Return [x, y] of the center of cell containing provided text 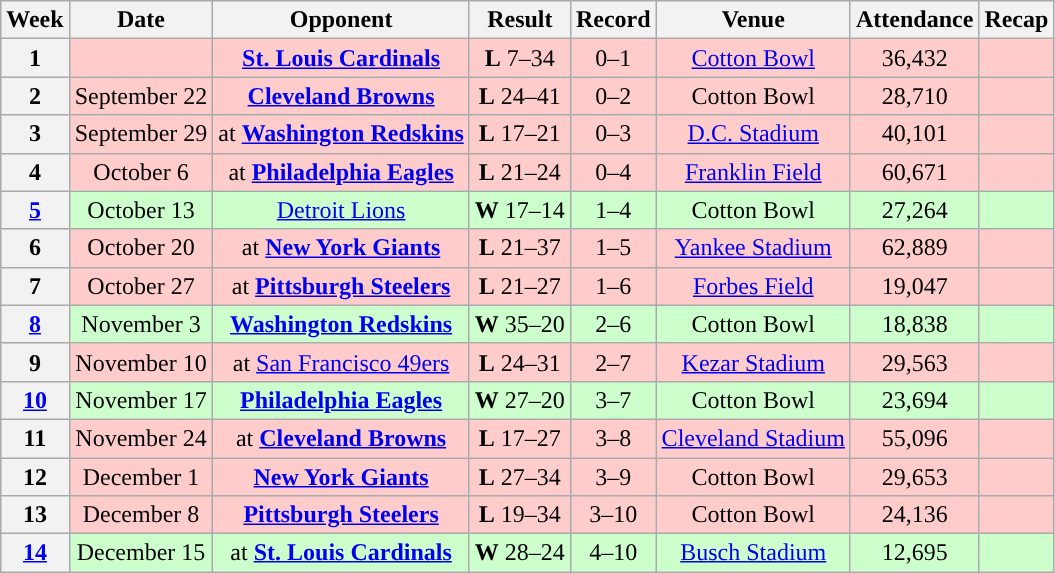
at St. Louis Cardinals [341, 553]
L 7–34 [520, 58]
Cleveland Browns [341, 96]
4–10 [613, 553]
September 22 [141, 96]
L 24–31 [520, 362]
6 [35, 248]
at Philadelphia Eagles [341, 172]
November 10 [141, 362]
3 [35, 134]
Franklin Field [753, 172]
Detroit Lions [341, 210]
1–4 [613, 210]
1–5 [613, 248]
Yankee Stadium [753, 248]
at San Francisco 49ers [341, 362]
St. Louis Cardinals [341, 58]
W 28–24 [520, 553]
3–9 [613, 477]
Opponent [341, 20]
Pittsburgh Steelers [341, 515]
October 20 [141, 248]
10 [35, 400]
at Washington Redskins [341, 134]
at Pittsburgh Steelers [341, 286]
Busch Stadium [753, 553]
Philadelphia Eagles [341, 400]
at New York Giants [341, 248]
19,047 [914, 286]
L 24–41 [520, 96]
Venue [753, 20]
Kezar Stadium [753, 362]
October 13 [141, 210]
62,889 [914, 248]
12,695 [914, 553]
September 29 [141, 134]
55,096 [914, 438]
D.C. Stadium [753, 134]
27,264 [914, 210]
at Cleveland Browns [341, 438]
December 15 [141, 553]
28,710 [914, 96]
November 24 [141, 438]
0–2 [613, 96]
0–4 [613, 172]
9 [35, 362]
L 17–21 [520, 134]
December 8 [141, 515]
14 [35, 553]
December 1 [141, 477]
29,653 [914, 477]
Date [141, 20]
7 [35, 286]
L 19–34 [520, 515]
Attendance [914, 20]
24,136 [914, 515]
2 [35, 96]
Washington Redskins [341, 324]
0–3 [613, 134]
23,694 [914, 400]
November 17 [141, 400]
1–6 [613, 286]
October 6 [141, 172]
12 [35, 477]
2–6 [613, 324]
40,101 [914, 134]
36,432 [914, 58]
13 [35, 515]
Week [35, 20]
W 27–20 [520, 400]
3–8 [613, 438]
L 21–37 [520, 248]
W 35–20 [520, 324]
New York Giants [341, 477]
4 [35, 172]
3–10 [613, 515]
November 3 [141, 324]
0–1 [613, 58]
3–7 [613, 400]
L 21–24 [520, 172]
18,838 [914, 324]
Result [520, 20]
2–7 [613, 362]
October 27 [141, 286]
Cleveland Stadium [753, 438]
L 27–34 [520, 477]
Record [613, 20]
11 [35, 438]
Forbes Field [753, 286]
1 [35, 58]
Recap [1016, 20]
W 17–14 [520, 210]
5 [35, 210]
8 [35, 324]
L 21–27 [520, 286]
L 17–27 [520, 438]
29,563 [914, 362]
60,671 [914, 172]
